Identify which cell holds the provided text, then report its (X, Y) central coordinate. 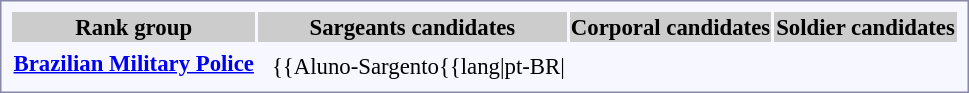
Rank group (134, 27)
Corporal candidates (670, 27)
Brazilian Military Police (134, 63)
Sargeants candidates (412, 27)
{{Aluno-Sargento{{lang|pt-BR| (418, 66)
Soldier candidates (866, 27)
